From the cell containing the given text, extract its center point as (X, Y) coordinate. 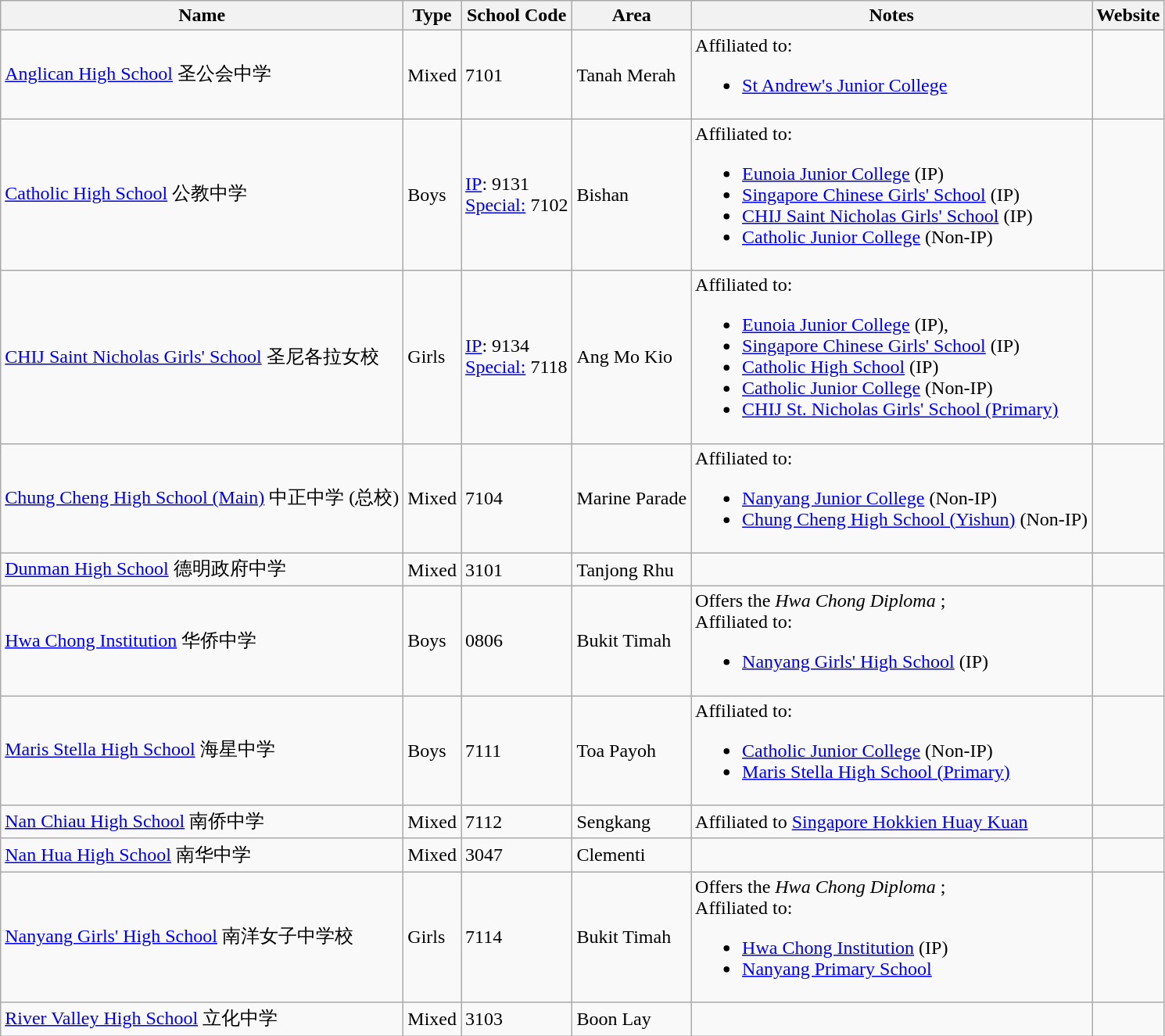
7114 (517, 937)
Offers the Hwa Chong Diploma ;Affiliated to:Hwa Chong Institution (IP)Nanyang Primary School (891, 937)
School Code (517, 16)
CHIJ Saint Nicholas Girls' School 圣尼各拉女校 (202, 357)
Dunman High School 德明政府中学 (202, 569)
Ang Mo Kio (632, 357)
7104 (517, 498)
Maris Stella High School 海星中学 (202, 751)
Clementi (632, 855)
Notes (891, 16)
Name (202, 16)
3103 (517, 1020)
Hwa Chong Institution 华侨中学 (202, 641)
Affiliated to:St Andrew's Junior College (891, 75)
Chung Cheng High School (Main) 中正中学 (总校) (202, 498)
IP: 9134Special: 7118 (517, 357)
Anglican High School 圣公会中学 (202, 75)
Affiliated to:Nanyang Junior College (Non-IP)Chung Cheng High School (Yishun) (Non-IP) (891, 498)
Sengkang (632, 823)
Affiliated to:Eunoia Junior College (IP)Singapore Chinese Girls' School (IP)CHIJ Saint Nicholas Girls' School (IP)Catholic Junior College (Non-IP) (891, 195)
Catholic High School 公教中学 (202, 195)
River Valley High School 立化中学 (202, 1020)
0806 (517, 641)
IP: 9131Special: 7102 (517, 195)
Type (432, 16)
Area (632, 16)
Affiliated to Singapore Hokkien Huay Kuan (891, 823)
7101 (517, 75)
Tanah Merah (632, 75)
3101 (517, 569)
Boon Lay (632, 1020)
Nan Chiau High School 南侨中学 (202, 823)
Toa Payoh (632, 751)
3047 (517, 855)
Tanjong Rhu (632, 569)
Bishan (632, 195)
Offers the Hwa Chong Diploma ;Affiliated to:Nanyang Girls' High School (IP) (891, 641)
7111 (517, 751)
Nan Hua High School 南华中学 (202, 855)
Affiliated to:Catholic Junior College (Non-IP)Maris Stella High School (Primary) (891, 751)
Nanyang Girls' High School 南洋女子中学校 (202, 937)
Website (1128, 16)
7112 (517, 823)
Marine Parade (632, 498)
